For the text-containing cell, return its midpoint in [X, Y] coordinate format. 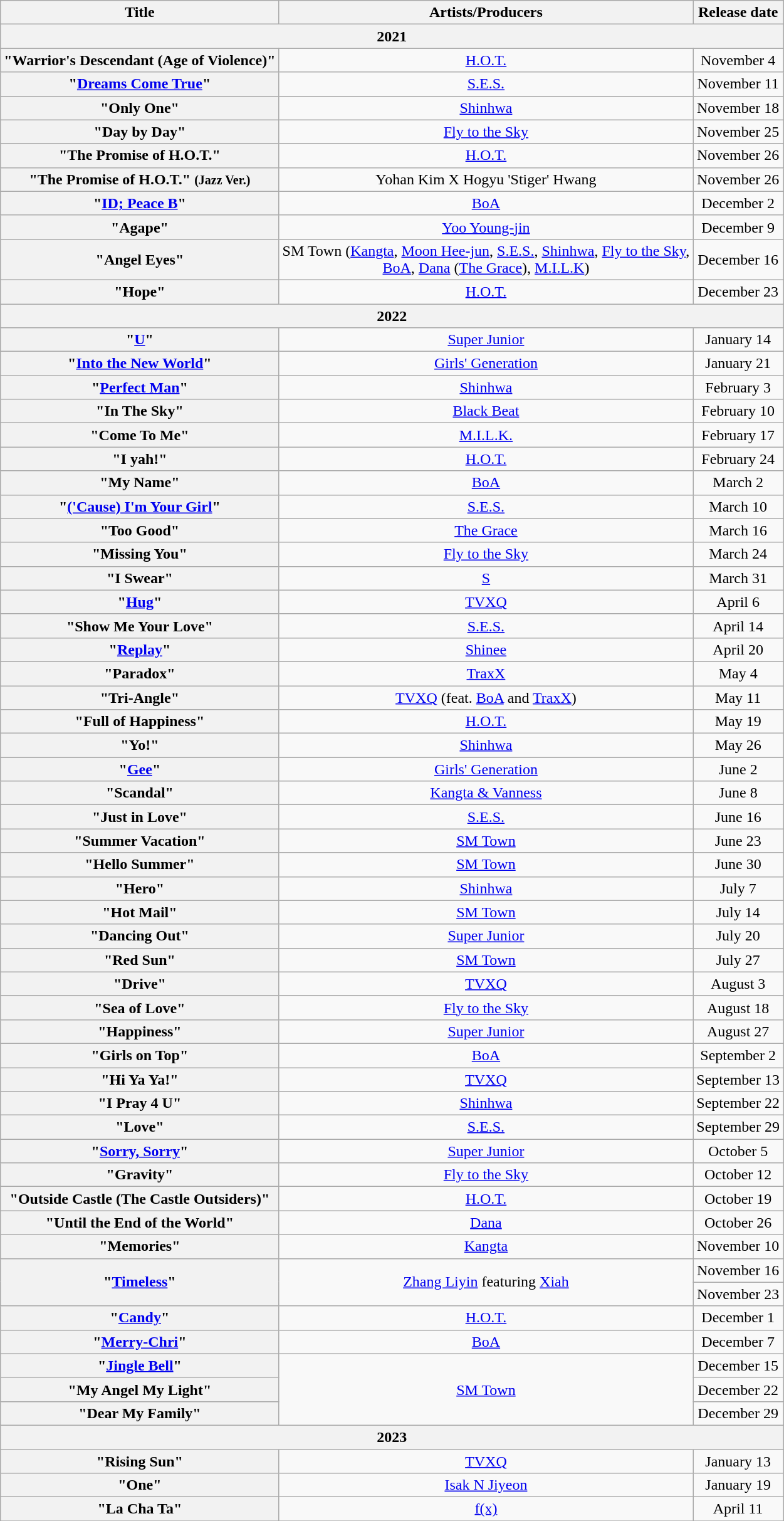
"Hot Mail" [140, 912]
"Red Sun" [140, 960]
"My Name" [140, 483]
2021 [392, 36]
"Rising Sun" [140, 1461]
October 5 [738, 1151]
SM Town (Kangta, Moon Hee-jun, S.E.S., Shinhwa, Fly to the Sky, BoA, Dana (The Grace), M.I.L.K) [486, 260]
December 9 [738, 227]
"Hi Ya Ya!" [140, 1079]
"Full of Happiness" [140, 722]
"Scandal" [140, 793]
Zhang Liyin featuring Xiah [486, 1282]
January 13 [738, 1461]
2022 [392, 315]
"I yah!" [140, 459]
"Until the End of the World" [140, 1223]
"Hope" [140, 292]
Isak N Jiyeon [486, 1485]
"Agape" [140, 227]
March 24 [738, 554]
November 4 [738, 60]
August 18 [738, 1008]
"Only One" [140, 108]
"Into the New World" [140, 364]
November 25 [738, 132]
June 16 [738, 817]
"Missing You" [140, 554]
February 17 [738, 435]
"Sorry, Sorry" [140, 1151]
"Dear My Family" [140, 1413]
June 2 [738, 769]
January 14 [738, 340]
The Grace [486, 530]
"One" [140, 1485]
"Memories" [140, 1246]
Black Beat [486, 411]
"La Cha Ta" [140, 1509]
March 2 [738, 483]
February 10 [738, 411]
"Yo!" [140, 745]
December 23 [738, 292]
"U" [140, 340]
TraxX [486, 673]
M.I.L.K. [486, 435]
"Come To Me" [140, 435]
November 16 [738, 1270]
August 27 [738, 1031]
July 7 [738, 888]
March 16 [738, 530]
June 23 [738, 841]
December 29 [738, 1413]
"Show Me Your Love" [140, 626]
July 14 [738, 912]
September 13 [738, 1079]
"Tri-Angle" [140, 698]
"Hello Summer" [140, 865]
August 3 [738, 984]
March 31 [738, 578]
Artists/Producers [486, 13]
July 27 [738, 960]
Yohan Kim X Hogyu 'Stiger' Hwang [486, 179]
"Angel Eyes" [140, 260]
"Too Good" [140, 530]
March 10 [738, 507]
May 4 [738, 673]
May 26 [738, 745]
December 2 [738, 203]
"Warrior's Descendant (Age of Violence)" [140, 60]
"Hug" [140, 602]
November 18 [738, 108]
September 22 [738, 1103]
"Hero" [140, 888]
Shinee [486, 650]
"Gravity" [140, 1175]
"Replay" [140, 650]
Kangta [486, 1246]
November 11 [738, 84]
December 16 [738, 260]
"Dreams Come True" [140, 84]
November 23 [738, 1294]
December 22 [738, 1389]
"Timeless" [140, 1282]
"('Cause) I'm Your Girl" [140, 507]
September 29 [738, 1127]
April 20 [738, 650]
October 26 [738, 1223]
October 12 [738, 1175]
"Just in Love" [140, 817]
"Day by Day" [140, 132]
January 21 [738, 364]
December 1 [738, 1318]
"I Pray 4 U" [140, 1103]
July 20 [738, 936]
December 7 [738, 1342]
"In The Sky" [140, 411]
"Gee" [140, 769]
"I Swear" [140, 578]
April 6 [738, 602]
February 3 [738, 387]
TVXQ (feat. BoA and TraxX) [486, 698]
"Love" [140, 1127]
May 11 [738, 698]
January 19 [738, 1485]
Release date [738, 13]
"Perfect Man" [140, 387]
"Happiness" [140, 1031]
S [486, 578]
October 19 [738, 1199]
Yoo Young-jin [486, 227]
"Candy" [140, 1318]
"Merry-Chri" [140, 1342]
"Paradox" [140, 673]
"Sea of Love" [140, 1008]
Dana [486, 1223]
May 19 [738, 722]
"My Angel My Light" [140, 1389]
Title [140, 13]
April 14 [738, 626]
February 24 [738, 459]
June 30 [738, 865]
"Dancing Out" [140, 936]
"Drive" [140, 984]
December 15 [738, 1366]
"The Promise of H.O.T." [140, 155]
"Summer Vacation" [140, 841]
"Jingle Bell" [140, 1366]
November 10 [738, 1246]
Kangta & Vanness [486, 793]
f(x) [486, 1509]
"ID; Peace B" [140, 203]
April 11 [738, 1509]
"Girls on Top" [140, 1055]
2023 [392, 1437]
"The Promise of H.O.T." (Jazz Ver.) [140, 179]
"Outside Castle (The Castle Outsiders)" [140, 1199]
September 2 [738, 1055]
June 8 [738, 793]
